From the cell containing the given text, extract its center point as [X, Y] coordinate. 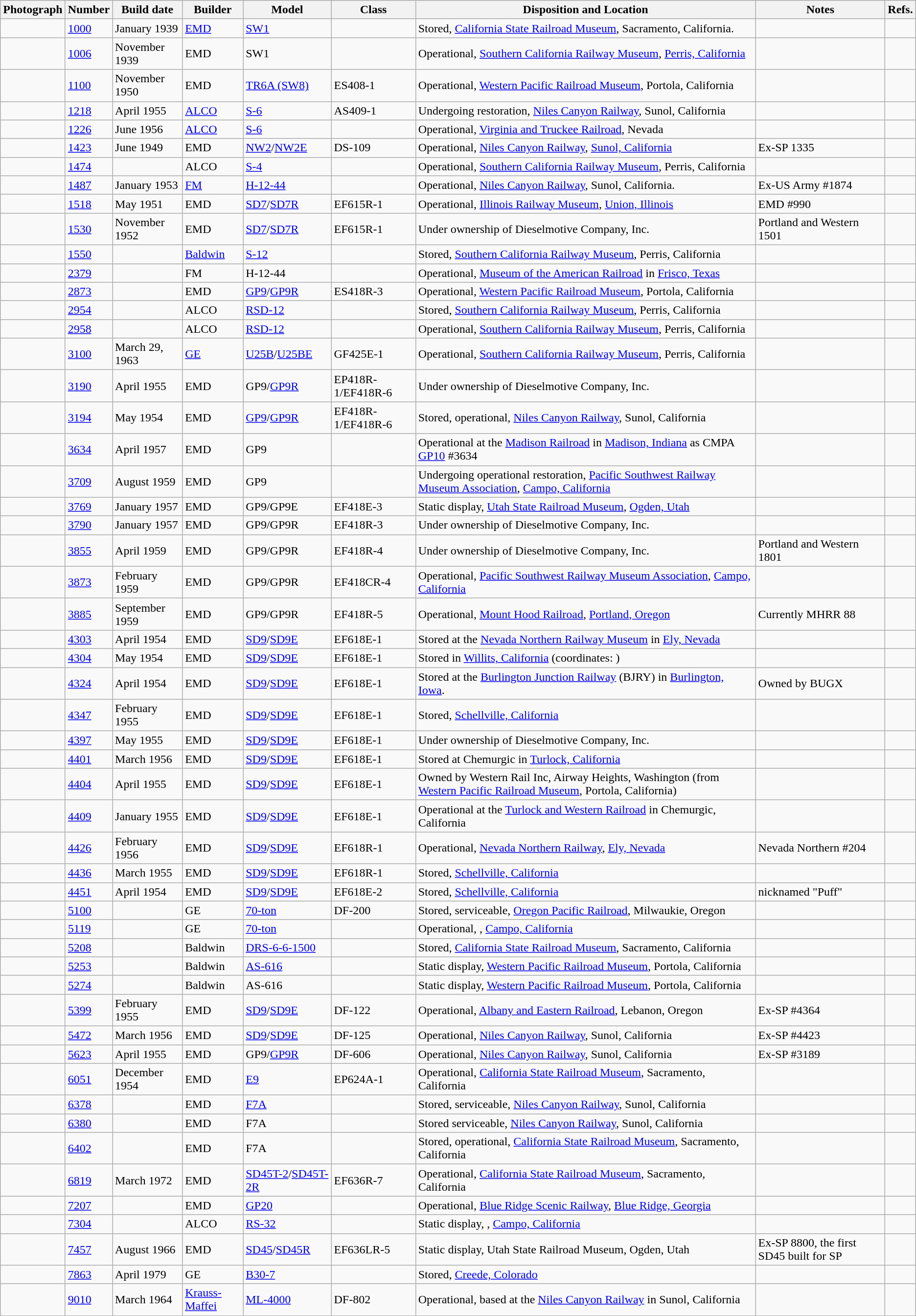
January 1955 [148, 816]
March 1964 [148, 1300]
Portland and Western 1801 [820, 550]
5100 [89, 910]
6380 [89, 1123]
January 1953 [148, 185]
1474 [89, 166]
Operational, Niles Canyon Railway, Sunol, California. [585, 185]
November 1950 [148, 85]
Stored, serviceable, Oregon Pacific Railroad, Milwaukie, Oregon [585, 910]
TR6A (SW8) [287, 85]
5623 [89, 1054]
Operational, Museum of the American Railroad in Frisco, Texas [585, 273]
3100 [89, 354]
Ex-US Army #1874 [820, 185]
7304 [89, 1224]
6402 [89, 1148]
4347 [89, 716]
3634 [89, 449]
DS-109 [373, 148]
Operational, Nevada Northern Railway, Ely, Nevada [585, 848]
Stored serviceable, Niles Canyon Railway, Sunol, California [585, 1123]
Stored at the Nevada Northern Railway Museum in Ely, Nevada [585, 639]
9010 [89, 1300]
S-4 [287, 166]
February 1959 [148, 582]
GF425E-1 [373, 354]
April 1959 [148, 550]
Operational, based at the Niles Canyon Railway in Sunol, California [585, 1300]
EF418E-3 [373, 507]
Builder [213, 10]
3769 [89, 507]
ES408-1 [373, 85]
Notes [820, 10]
Stored, operational, Niles Canyon Railway, Sunol, California [585, 418]
3709 [89, 482]
Stored at Chemurgic in Turlock, California [585, 759]
6051 [89, 1080]
Disposition and Location [585, 10]
May 1955 [148, 740]
Portland and Western 1501 [820, 229]
Stored, California State Railroad Museum, Sacramento, California [585, 947]
2873 [89, 292]
Stored at the Burlington Junction Railway (BJRY) in Burlington, Iowa. [585, 683]
U25B/U25BE [287, 354]
1518 [89, 204]
5399 [89, 1010]
Refs. [900, 10]
1550 [89, 254]
2954 [89, 310]
November 1939 [148, 54]
4451 [89, 892]
Operational, Albany and Eastern Railroad, Lebanon, Oregon [585, 1010]
SD45T-2/SD45T-2R [287, 1180]
March 1972 [148, 1180]
1218 [89, 111]
1423 [89, 148]
Operational, Blue Ridge Scenic Railway, Blue Ridge, Georgia [585, 1205]
Operational, Virginia and Truckee Railroad, Nevada [585, 129]
Class [373, 10]
March 29, 1963 [148, 354]
Operational, Pacific Southwest Railway Museum Association, Campo, California [585, 582]
Stored, Creede, Colorado [585, 1274]
Owned by Western Rail Inc, Airway Heights, Washington (from Western Pacific Railroad Museum, Portola, California) [585, 784]
Operational, , Campo, California [585, 929]
November 1952 [148, 229]
5472 [89, 1035]
EP624A-1 [373, 1080]
EF418R-3 [373, 525]
3885 [89, 614]
4404 [89, 784]
5119 [89, 929]
nicknamed "Puff" [820, 892]
AS409-1 [373, 111]
Undergoing operational restoration, Pacific Southwest Railway Museum Association, Campo, California [585, 482]
4436 [89, 873]
August 1966 [148, 1249]
DF-200 [373, 910]
April 1979 [148, 1274]
Ex-SP #3189 [820, 1054]
4304 [89, 658]
Photograph [33, 10]
Static display, , Campo, California [585, 1224]
7457 [89, 1249]
2379 [89, 273]
6378 [89, 1105]
2958 [89, 329]
EF636LR-5 [373, 1249]
Model [287, 10]
DF-606 [373, 1054]
Ex-SP #4423 [820, 1035]
4324 [89, 683]
April 1957 [148, 449]
3873 [89, 582]
Operational at the Madison Railroad in Madison, Indiana as CMPA GP10 #3634 [585, 449]
B30-7 [287, 1274]
4409 [89, 816]
7863 [89, 1274]
Operational, Illinois Railway Museum, Union, Illinois [585, 204]
GP20 [287, 1205]
Ex-SP 8800, the first SD45 built for SP [820, 1249]
5208 [89, 947]
1000 [89, 28]
EF618E-2 [373, 892]
Ex-SP #4364 [820, 1010]
SD45/SD45R [287, 1249]
EF418R-5 [373, 614]
Undergoing restoration, Niles Canyon Railway, Sunol, California [585, 111]
3190 [89, 386]
May 1951 [148, 204]
DF-802 [373, 1300]
Stored in Willits, California (coordinates: ) [585, 658]
Stored, operational, California State Railroad Museum, Sacramento, California [585, 1148]
August 1959 [148, 482]
3855 [89, 550]
4397 [89, 740]
EF418R-1/EF418R-6 [373, 418]
DF-122 [373, 1010]
June 1956 [148, 129]
S-12 [287, 254]
June 1949 [148, 148]
1487 [89, 185]
5274 [89, 985]
December 1954 [148, 1080]
E9 [287, 1080]
GP9/GP9E [287, 507]
1006 [89, 54]
March 1955 [148, 873]
Operational at the Turlock and Western Railroad in Chemurgic, California [585, 816]
January 1939 [148, 28]
Stored, California State Railroad Museum, Sacramento, California. [585, 28]
February 1956 [148, 848]
Operational, Mount Hood Railroad, Portland, Oregon [585, 614]
EF418CR-4 [373, 582]
Owned by BUGX [820, 683]
6819 [89, 1180]
Build date [148, 10]
DF-125 [373, 1035]
NW2/NW2E [287, 148]
4303 [89, 639]
EF636R-7 [373, 1180]
7207 [89, 1205]
Stored, serviceable, Niles Canyon Railway, Sunol, California [585, 1105]
3194 [89, 418]
5253 [89, 966]
Ex-SP 1335 [820, 148]
EP418R-1/EF418R-6 [373, 386]
September 1959 [148, 614]
DRS-6-6-1500 [287, 947]
RS-32 [287, 1224]
EMD #990 [820, 204]
Krauss-Maffei [213, 1300]
Nevada Northern #204 [820, 848]
4401 [89, 759]
EF418R-4 [373, 550]
1530 [89, 229]
ES418R-3 [373, 292]
3790 [89, 525]
1100 [89, 85]
1226 [89, 129]
Number [89, 10]
4426 [89, 848]
Currently MHRR 88 [820, 614]
ML-4000 [287, 1300]
